Extract the [X, Y] coordinate from the center of the cell holding the provided text.  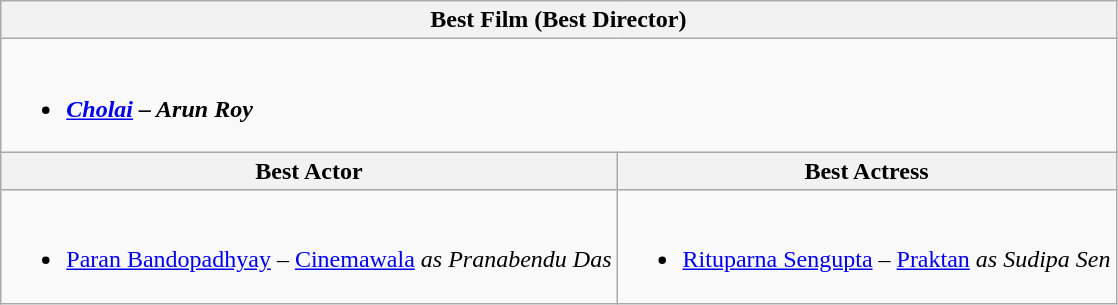
Rituparna Sengupta – Praktan as Sudipa Sen [866, 246]
Best Film (Best Director) [558, 20]
Best Actor [309, 171]
Paran Bandopadhyay – Cinemawala as Pranabendu Das [309, 246]
Best Actress [866, 171]
Cholai – Arun Roy [558, 96]
